Pinpoint the cell where the given text exists, returning its [x, y] midpoint coordinate. 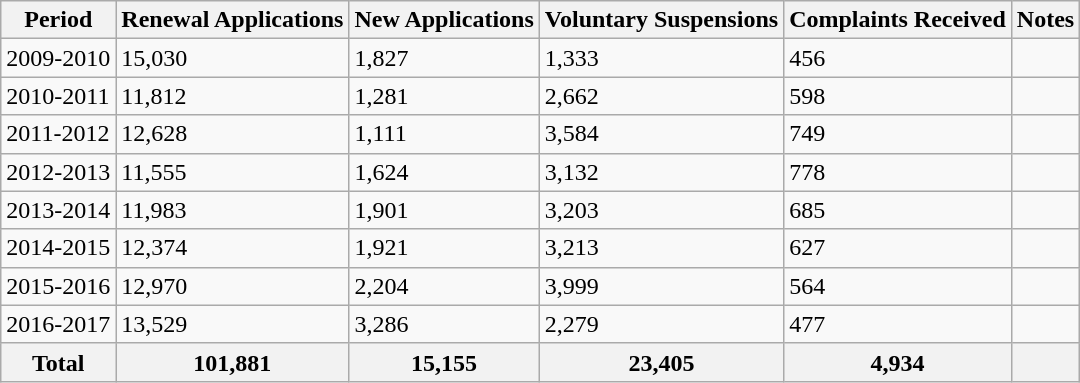
12,374 [232, 248]
2015-2016 [58, 286]
3,286 [444, 324]
15,030 [232, 58]
13,529 [232, 324]
3,999 [661, 286]
2,662 [661, 96]
Renewal Applications [232, 20]
2014-2015 [58, 248]
Notes [1045, 20]
12,628 [232, 134]
12,970 [232, 286]
2010-2011 [58, 96]
23,405 [661, 362]
2,279 [661, 324]
564 [898, 286]
15,155 [444, 362]
11,983 [232, 210]
1,901 [444, 210]
598 [898, 96]
2,204 [444, 286]
456 [898, 58]
685 [898, 210]
101,881 [232, 362]
1,827 [444, 58]
Voluntary Suspensions [661, 20]
477 [898, 324]
New Applications [444, 20]
1,111 [444, 134]
3,213 [661, 248]
2013-2014 [58, 210]
1,624 [444, 172]
778 [898, 172]
4,934 [898, 362]
3,584 [661, 134]
2016-2017 [58, 324]
Period [58, 20]
2011-2012 [58, 134]
11,812 [232, 96]
1,921 [444, 248]
749 [898, 134]
627 [898, 248]
3,132 [661, 172]
2012-2013 [58, 172]
3,203 [661, 210]
2009-2010 [58, 58]
1,281 [444, 96]
1,333 [661, 58]
Total [58, 362]
Complaints Received [898, 20]
11,555 [232, 172]
